From the cell containing the given text, extract its center point as (X, Y) coordinate. 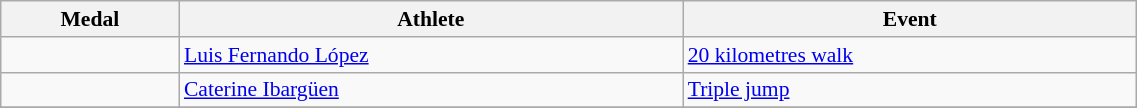
Triple jump (910, 90)
Athlete (431, 19)
Luis Fernando López (431, 55)
Caterine Ibargüen (431, 90)
Event (910, 19)
Medal (90, 19)
20 kilometres walk (910, 55)
